Identify which cell holds the provided text, then report its [X, Y] central coordinate. 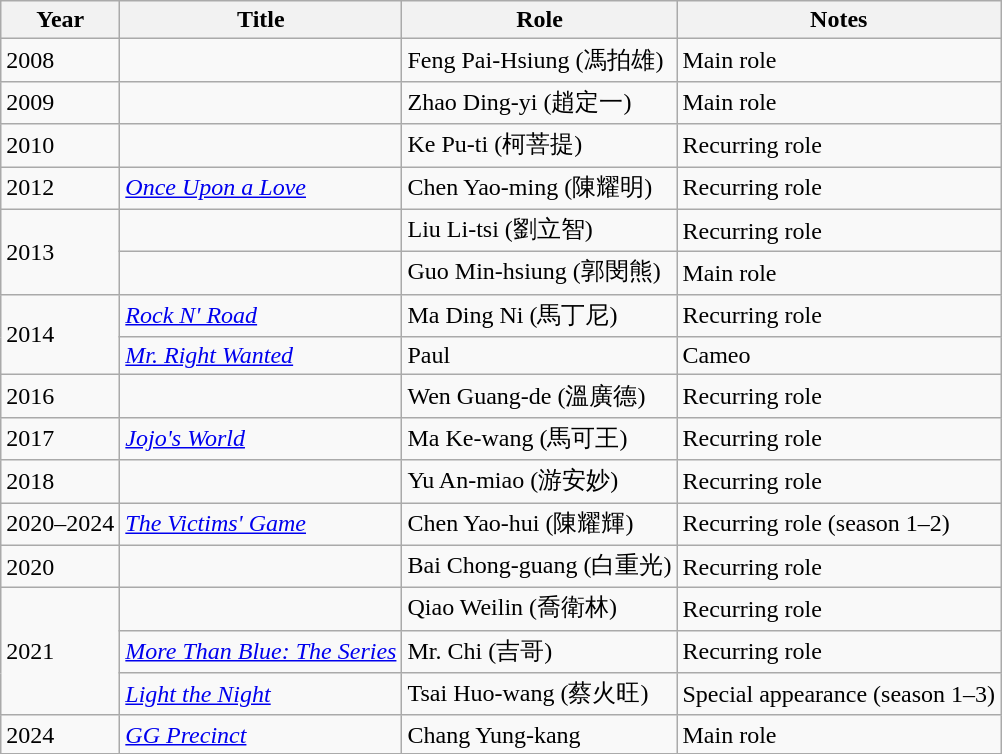
Zhao Ding-yi (趙定一) [540, 102]
2013 [60, 252]
Ke Pu-ti (柯菩提) [540, 146]
Role [540, 20]
Yu An-miao (游安妙) [540, 482]
The Victims' Game [261, 524]
Tsai Huo-wang (蔡火旺) [540, 694]
2010 [60, 146]
2018 [60, 482]
Light the Night [261, 694]
Once Upon a Love [261, 188]
2009 [60, 102]
Year [60, 20]
2012 [60, 188]
2008 [60, 60]
2020 [60, 566]
Wen Guang-de (溫廣德) [540, 396]
Mr. Chi (吉哥) [540, 652]
Mr. Right Wanted [261, 356]
Feng Pai-Hsiung (馮拍雄) [540, 60]
More Than Blue: The Series [261, 652]
Title [261, 20]
2014 [60, 334]
Qiao Weilin (喬衛林) [540, 610]
2017 [60, 438]
Notes [839, 20]
Cameo [839, 356]
2016 [60, 396]
Chang Yung-kang [540, 734]
Guo Min-hsiung (郭閔熊) [540, 274]
2020–2024 [60, 524]
2021 [60, 652]
Chen Yao-ming (陳耀明) [540, 188]
Rock N' Road [261, 316]
Ma Ke-wang (馬可王) [540, 438]
Liu Li-tsi (劉立智) [540, 230]
Ma Ding Ni (馬丁尼) [540, 316]
Chen Yao-hui (陳耀輝) [540, 524]
2024 [60, 734]
Paul [540, 356]
Jojo's World [261, 438]
Special appearance (season 1–3) [839, 694]
Bai Chong-guang (白重光) [540, 566]
Recurring role (season 1–2) [839, 524]
GG Precinct [261, 734]
